Search for the cell housing the specified text and yield its [x, y] center coordinate. 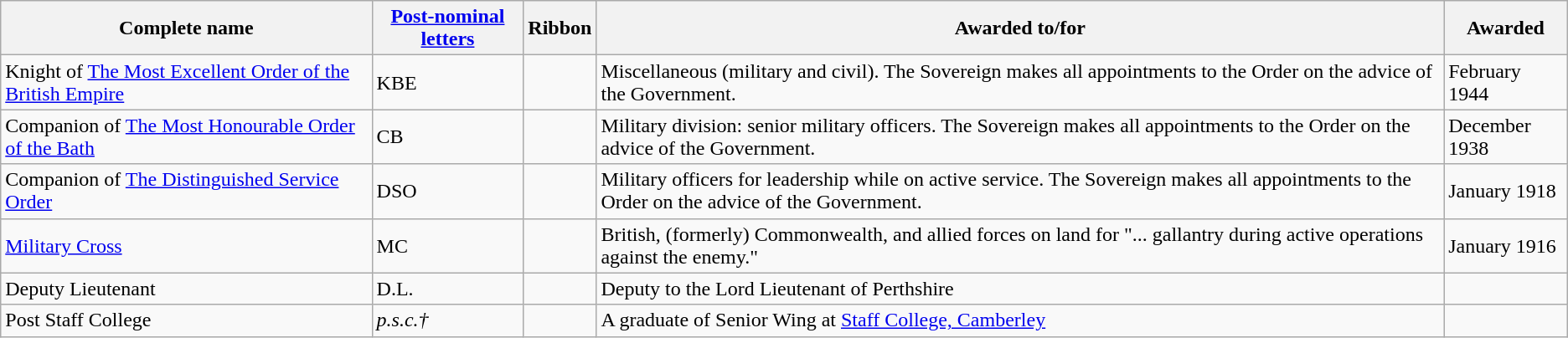
D.L. [447, 289]
Complete name [186, 28]
Military officers for leadership while on active service. The Sovereign makes all appointments to the Order on the advice of the Government. [1020, 191]
Companion of The Most Honourable Order of the Bath [186, 137]
December 1938 [1506, 137]
Deputy to the Lord Lieutenant of Perthshire [1020, 289]
Military division: senior military officers. The Sovereign makes all appointments to the Order on the advice of the Government. [1020, 137]
Companion of The Distinguished Service Order [186, 191]
Post-nominal letters [447, 28]
February 1944 [1506, 82]
MC [447, 246]
DSO [447, 191]
January 1916 [1506, 246]
January 1918 [1506, 191]
Post Staff College [186, 320]
Ribbon [560, 28]
Awarded [1506, 28]
Awarded to/for [1020, 28]
Knight of The Most Excellent Order of the British Empire [186, 82]
p.s.c.† [447, 320]
CB [447, 137]
A graduate of Senior Wing at Staff College, Camberley [1020, 320]
Miscellaneous (military and civil). The Sovereign makes all appointments to the Order on the advice of the Government. [1020, 82]
British, (formerly) Commonwealth, and allied forces on land for "... gallantry during active operations against the enemy." [1020, 246]
Deputy Lieutenant [186, 289]
Military Cross [186, 246]
KBE [447, 82]
